Identify which cell holds the provided text, then report its [x, y] central coordinate. 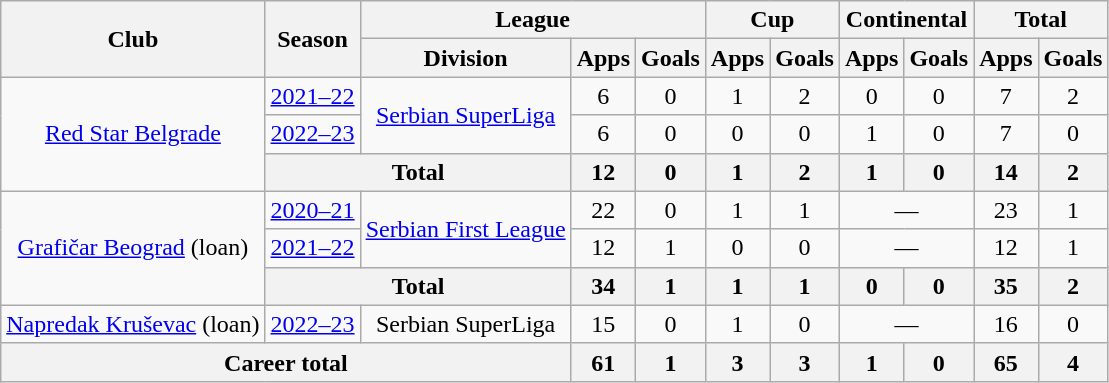
League [532, 20]
Division [466, 58]
65 [1006, 362]
4 [1073, 362]
Club [133, 39]
35 [1006, 286]
Red Star Belgrade [133, 134]
Career total [286, 362]
Season [312, 39]
61 [603, 362]
Continental [906, 20]
14 [1006, 172]
23 [1006, 210]
34 [603, 286]
Serbian First League [466, 229]
Grafičar Beograd (loan) [133, 248]
Napredak Kruševac (loan) [133, 324]
22 [603, 210]
15 [603, 324]
16 [1006, 324]
2020–21 [312, 210]
Cup [772, 20]
